Output the [x, y] coordinate of the center of the cell containing the given text.  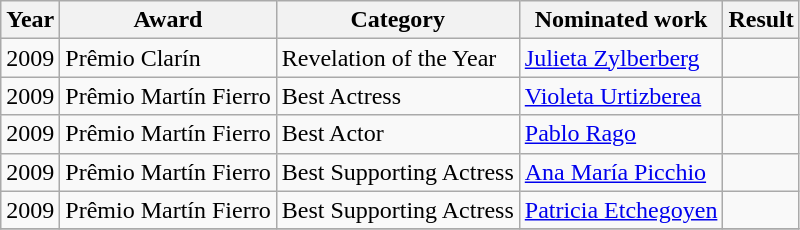
Nominated work [621, 20]
Best Actress [398, 96]
Patricia Etchegoyen [621, 210]
Prêmio Clarín [168, 58]
Ana María Picchio [621, 172]
Year [30, 20]
Best Actor [398, 134]
Award [168, 20]
Category [398, 20]
Julieta Zylberberg [621, 58]
Revelation of the Year [398, 58]
Violeta Urtizberea [621, 96]
Result [761, 20]
Pablo Rago [621, 134]
